Output the [x, y] coordinate of the center of the cell containing the given text.  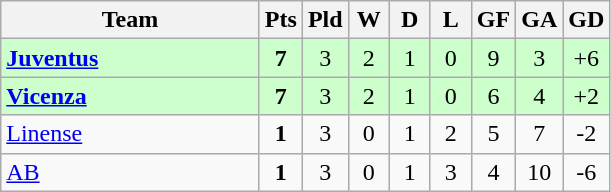
Pts [280, 20]
9 [493, 58]
+2 [586, 96]
GA [540, 20]
-6 [586, 172]
AB [130, 172]
5 [493, 134]
Vicenza [130, 96]
D [410, 20]
Linense [130, 134]
6 [493, 96]
Pld [325, 20]
GF [493, 20]
GD [586, 20]
+6 [586, 58]
W [368, 20]
10 [540, 172]
Juventus [130, 58]
Team [130, 20]
L [450, 20]
-2 [586, 134]
